Pinpoint the cell where the given text exists, returning its [x, y] midpoint coordinate. 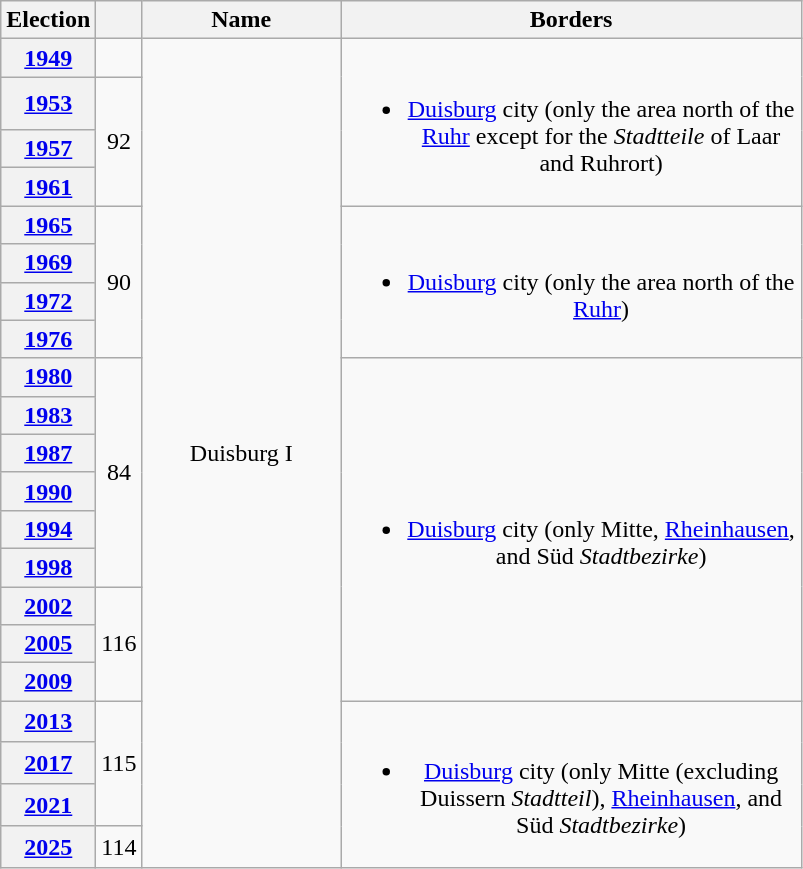
2021 [48, 805]
2017 [48, 763]
Name [242, 20]
1957 [48, 149]
1976 [48, 339]
2013 [48, 722]
Election [48, 20]
1990 [48, 491]
1953 [48, 104]
1961 [48, 187]
1965 [48, 225]
90 [119, 282]
2002 [48, 605]
Duisburg city (only Mitte, Rheinhausen, and Süd Stadtbezirke) [572, 530]
Duisburg I [242, 454]
115 [119, 764]
92 [119, 142]
2005 [48, 644]
1949 [48, 58]
Duisburg city (only the area north of the Ruhr except for the Stadtteile of Laar and Ruhrort) [572, 122]
1980 [48, 377]
1987 [48, 453]
1983 [48, 415]
Borders [572, 20]
116 [119, 643]
1994 [48, 529]
Duisburg city (only Mitte (excluding Duissern Stadtteil), Rheinhausen, and Süd Stadtbezirke) [572, 784]
Duisburg city (only the area north of the Ruhr) [572, 282]
2025 [48, 847]
1998 [48, 567]
114 [119, 847]
1972 [48, 301]
2009 [48, 682]
84 [119, 472]
1969 [48, 263]
